Detect which cell encompasses the target text, then output its [x, y] center coordinate. 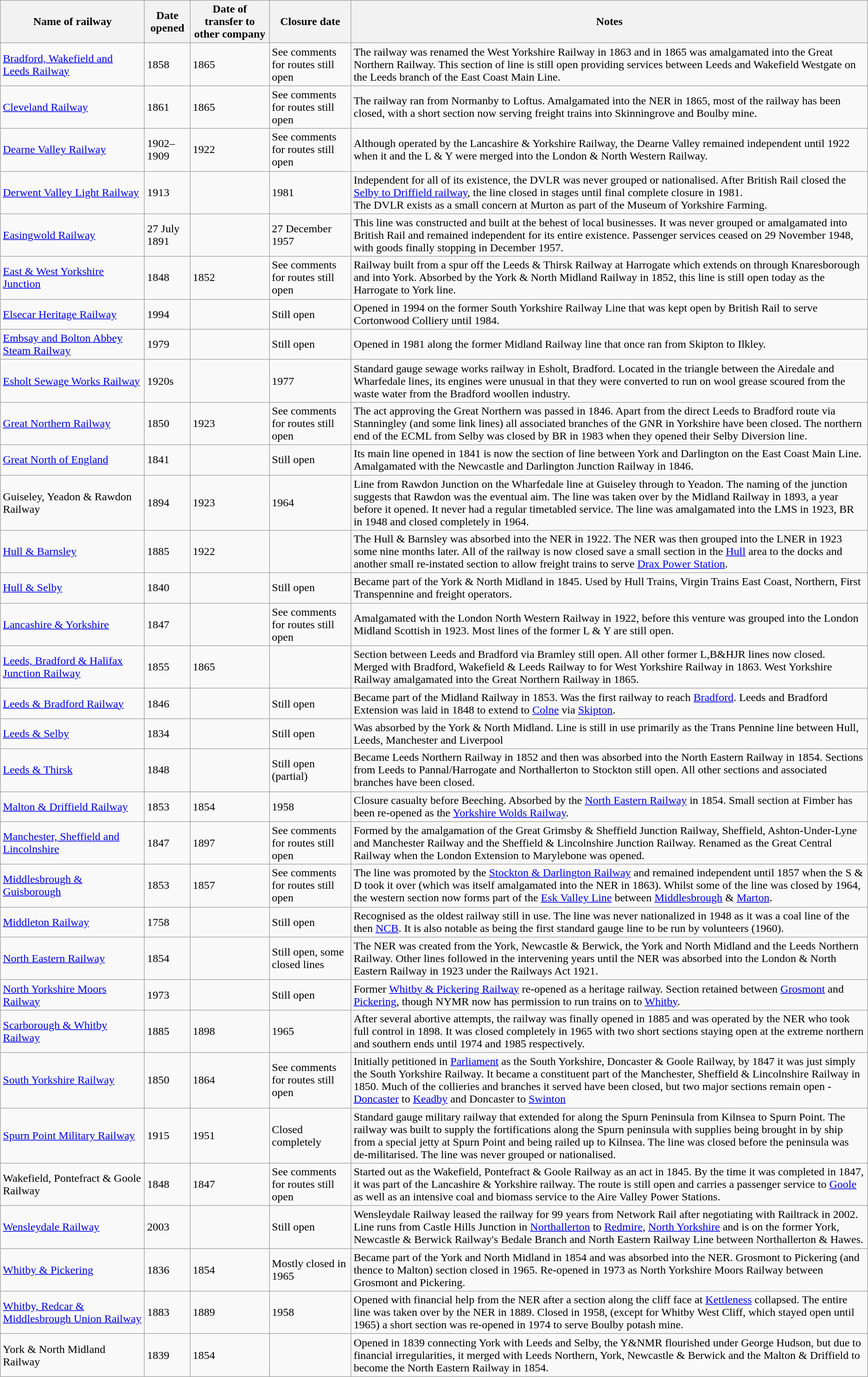
Was absorbed by the York & North Midland. Line is still in use primarily as the Trans Pennine line between Hull, Leeds, Manchester and Liverpool [609, 733]
Easingwold Railway [72, 235]
1965 [310, 1031]
1977 [310, 381]
East & West Yorkshire Junction [72, 278]
Malton & Driffield Railway [72, 807]
1889 [230, 1313]
Scarborough & Whitby Railway [72, 1031]
Hull & Barnsley [72, 552]
Leeds & Bradford Railway [72, 704]
1861 [167, 107]
York & North Midland Railway [72, 1355]
1758 [167, 922]
1979 [167, 344]
1839 [167, 1355]
Great North of England [72, 460]
2003 [167, 1227]
Cleveland Railway [72, 107]
Closed completely [310, 1136]
1858 [167, 64]
1981 [310, 192]
Esholt Sewage Works Railway [72, 381]
27 December 1957 [310, 235]
Mostly closed in 1965 [310, 1270]
1834 [167, 733]
1864 [230, 1080]
Dearne Valley Railway [72, 150]
Great Northern Railway [72, 423]
Hull & Selby [72, 588]
Leeds, Bradford & Halifax Junction Railway [72, 667]
1920s [167, 381]
1913 [167, 192]
1964 [310, 503]
Whitby, Redcar & Middlesbrough Union Railway [72, 1313]
South Yorkshire Railway [72, 1080]
1994 [167, 314]
Name of railway [72, 22]
1855 [167, 667]
Bradford, Wakefield and Leeds Railway [72, 64]
Wakefield, Pontefract & Goole Railway [72, 1185]
1897 [230, 843]
Guiseley, Yeadon & Rawdon Railway [72, 503]
1883 [167, 1313]
Leeds & Thirsk [72, 770]
North Eastern Railway [72, 958]
Whitby & Pickering [72, 1270]
1898 [230, 1031]
Leeds & Selby [72, 733]
Middleton Railway [72, 922]
1915 [167, 1136]
Derwent Valley Light Railway [72, 192]
Opened in 1994 on the former South Yorkshire Railway Line that was kept open by British Rail to serve Cortonwood Colliery until 1984. [609, 314]
1902–1909 [167, 150]
Lancashire & Yorkshire [72, 625]
1951 [230, 1136]
27 July 1891 [167, 235]
Manchester, Sheffield and Lincolnshire [72, 843]
1857 [230, 886]
Opened in 1981 along the former Midland Railway line that once ran from Skipton to Ilkley. [609, 344]
Notes [609, 22]
1973 [167, 995]
North Yorkshire Moors Railway [72, 995]
Became part of the York & North Midland in 1845. Used by Hull Trains, Virgin Trains East Coast, Northern, First Transpennine and freight operators. [609, 588]
1836 [167, 1270]
Date opened [167, 22]
Spurn Point Military Railway [72, 1136]
1841 [167, 460]
1846 [167, 704]
1894 [167, 503]
1840 [167, 588]
Closure date [310, 22]
Still open (partial) [310, 770]
Embsay and Bolton Abbey Steam Railway [72, 344]
Still open, some closed lines [310, 958]
Wensleydale Railway [72, 1227]
1852 [230, 278]
Elsecar Heritage Railway [72, 314]
Middlesbrough & Guisborough [72, 886]
Date of transfer to other company [230, 22]
